Search for the cell housing the specified text and yield its (X, Y) center coordinate. 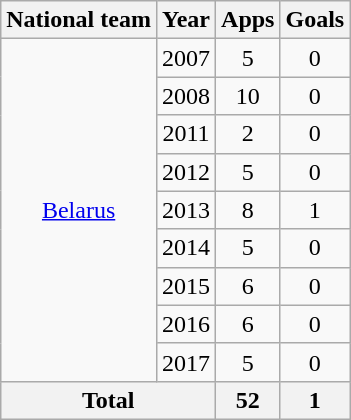
National team (79, 20)
2011 (186, 134)
2013 (186, 210)
Total (108, 400)
52 (248, 400)
Belarus (79, 210)
2015 (186, 286)
8 (248, 210)
2008 (186, 96)
10 (248, 96)
Year (186, 20)
Apps (248, 20)
2012 (186, 172)
2014 (186, 248)
Goals (315, 20)
2016 (186, 324)
2 (248, 134)
2017 (186, 362)
2007 (186, 58)
